Locate the cell with the specified text and output its (X, Y) center coordinate. 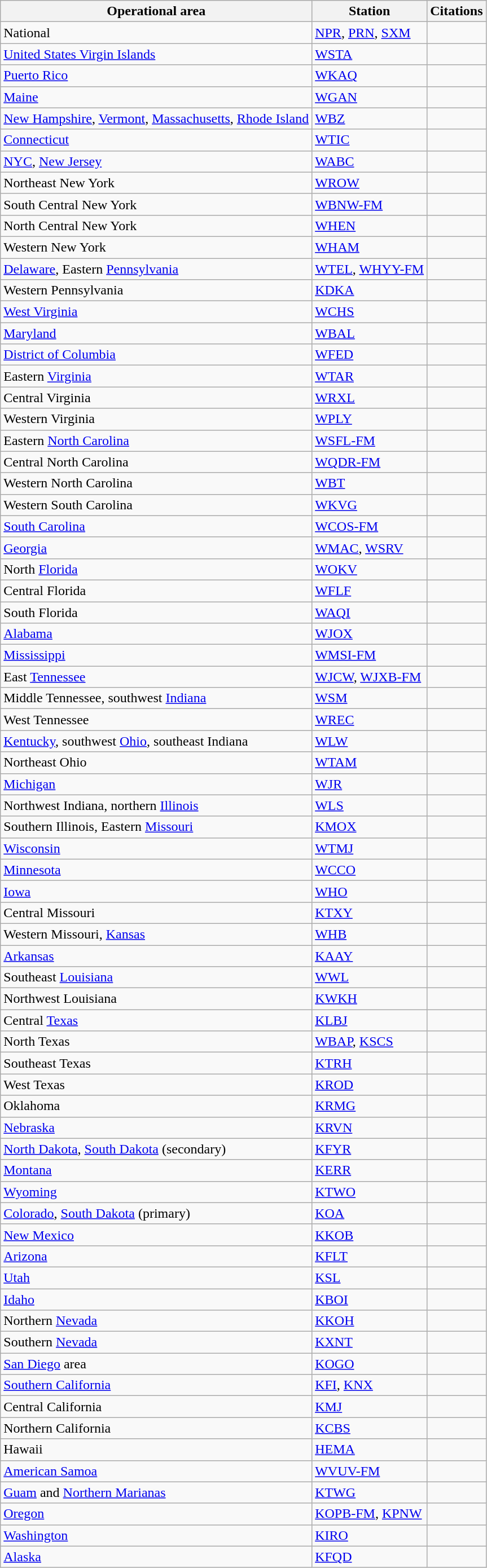
South Florida (156, 612)
Central Missouri (156, 913)
WSTA (370, 54)
Alaska (156, 1557)
Maine (156, 97)
South Carolina (156, 526)
Arkansas (156, 956)
Utah (156, 1278)
WHO (370, 891)
KSL (370, 1278)
WLW (370, 741)
Iowa (156, 891)
Central Florida (156, 591)
New Mexico (156, 1235)
Western Missouri, Kansas (156, 934)
Western New York (156, 247)
Hawaii (156, 1450)
Wyoming (156, 1192)
KBOI (370, 1299)
Idaho (156, 1299)
Southern California (156, 1385)
WTEL, WHYY-FM (370, 269)
Nebraska (156, 1127)
Northeast Ohio (156, 763)
WJOX (370, 634)
WCHS (370, 312)
Puerto Rico (156, 76)
Southeast Louisiana (156, 977)
KOGO (370, 1364)
WTAR (370, 376)
WMAC, WSRV (370, 548)
Northern California (156, 1428)
WMSI-FM (370, 655)
NPR, PRN, SXM (370, 33)
WOKV (370, 569)
Guam and Northern Marianas (156, 1492)
WWL (370, 977)
WHEN (370, 226)
West Texas (156, 1085)
WVUV-FM (370, 1471)
WSM (370, 698)
North Dakota, South Dakota (secondary) (156, 1149)
Western North Carolina (156, 483)
KOA (370, 1213)
WRXL (370, 398)
KRMG (370, 1106)
Maryland (156, 333)
Montana (156, 1170)
East Tennessee (156, 677)
WCCO (370, 870)
KFQD (370, 1557)
Western South Carolina (156, 505)
Northeast New York (156, 183)
San Diego area (156, 1364)
WFED (370, 355)
Alabama (156, 634)
Citations (457, 11)
North Central New York (156, 226)
KROD (370, 1085)
WROW (370, 183)
WKVG (370, 505)
Operational area (156, 11)
KOPB-FM, KPNW (370, 1514)
Southeast Texas (156, 1063)
WBNW-FM (370, 204)
KTWG (370, 1492)
West Tennessee (156, 720)
KDKA (370, 290)
Central Texas (156, 1020)
KFI, KNX (370, 1385)
Wisconsin (156, 848)
Minnesota (156, 870)
WCOS-FM (370, 526)
New Hampshire, Vermont, Massachusetts, Rhode Island (156, 118)
WBT (370, 483)
Southern Nevada (156, 1342)
Central Virginia (156, 398)
KFYR (370, 1149)
Arizona (156, 1256)
WKAQ (370, 76)
WJCW, WJXB-FM (370, 677)
WGAN (370, 97)
WHB (370, 934)
KTWO (370, 1192)
Oklahoma (156, 1106)
NYC, New Jersey (156, 161)
WAQI (370, 612)
WSFL-FM (370, 441)
West Virginia (156, 312)
WBAP, KSCS (370, 1042)
WFLF (370, 591)
Northwest Indiana, northern Illinois (156, 805)
North Florida (156, 569)
Kentucky, southwest Ohio, southeast Indiana (156, 741)
Northern Nevada (156, 1321)
Colorado, South Dakota (primary) (156, 1213)
KTXY (370, 913)
National (156, 33)
American Samoa (156, 1471)
KLBJ (370, 1020)
KIRO (370, 1535)
KKOB (370, 1235)
KTRH (370, 1063)
KRVN (370, 1127)
Southern Illinois, Eastern Missouri (156, 827)
WBZ (370, 118)
Northwest Louisiana (156, 999)
United States Virgin Islands (156, 54)
WLS (370, 805)
WPLY (370, 419)
HEMA (370, 1450)
Central California (156, 1407)
WTMJ (370, 848)
WHAM (370, 247)
Michigan (156, 784)
Western Virginia (156, 419)
WREC (370, 720)
WABC (370, 161)
KMOX (370, 827)
District of Columbia (156, 355)
Station (370, 11)
KXNT (370, 1342)
Western Pennsylvania (156, 290)
WJR (370, 784)
WTAM (370, 763)
KAAY (370, 956)
KWKH (370, 999)
Eastern North Carolina (156, 441)
Connecticut (156, 140)
Mississippi (156, 655)
KKOH (370, 1321)
North Texas (156, 1042)
Georgia (156, 548)
Middle Tennessee, southwest Indiana (156, 698)
WTIC (370, 140)
WQDR-FM (370, 462)
Washington (156, 1535)
KFLT (370, 1256)
Oregon (156, 1514)
KCBS (370, 1428)
KERR (370, 1170)
Central North Carolina (156, 462)
Eastern Virginia (156, 376)
KMJ (370, 1407)
Delaware, Eastern Pennsylvania (156, 269)
WBAL (370, 333)
South Central New York (156, 204)
